Pinpoint the cell where the given text exists, returning its [X, Y] midpoint coordinate. 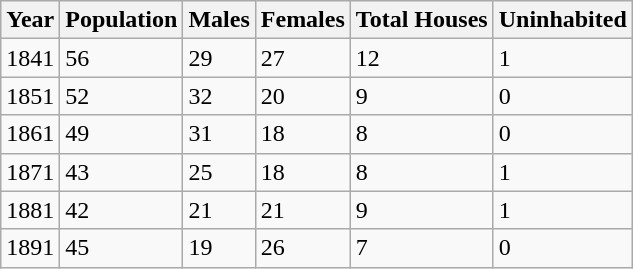
1871 [30, 172]
19 [219, 248]
27 [302, 58]
Females [302, 20]
56 [122, 58]
Year [30, 20]
26 [302, 248]
1891 [30, 248]
42 [122, 210]
20 [302, 96]
7 [422, 248]
25 [219, 172]
45 [122, 248]
Uninhabited [562, 20]
Total Houses [422, 20]
Males [219, 20]
1851 [30, 96]
43 [122, 172]
49 [122, 134]
32 [219, 96]
29 [219, 58]
52 [122, 96]
31 [219, 134]
Population [122, 20]
1861 [30, 134]
1881 [30, 210]
12 [422, 58]
1841 [30, 58]
